For the text-containing cell, return its midpoint in [x, y] coordinate format. 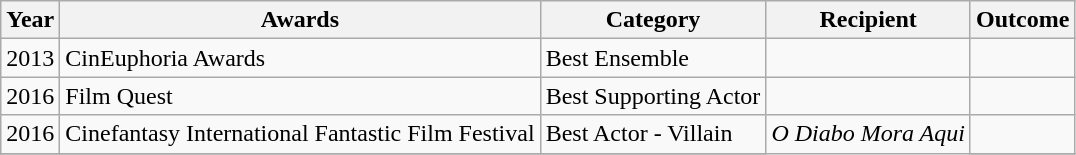
2013 [30, 58]
O Diabo Mora Aqui [868, 134]
Recipient [868, 20]
Best Actor - Villain [653, 134]
Outcome [1022, 20]
Cinefantasy International Fantastic Film Festival [300, 134]
Film Quest [300, 96]
Best Supporting Actor [653, 96]
Year [30, 20]
Awards [300, 20]
Best Ensemble [653, 58]
Category [653, 20]
CinEuphoria Awards [300, 58]
